Detect which cell encompasses the target text, then output its [x, y] center coordinate. 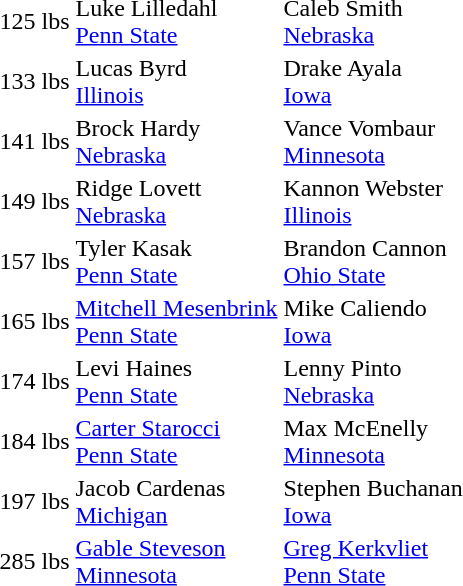
Tyler KasakPenn State [176, 262]
Levi HainesPenn State [176, 382]
Mitchell MesenbrinkPenn State [176, 322]
Lucas ByrdIllinois [176, 82]
Carter StarocciPenn State [176, 442]
Ridge LovettNebraska [176, 202]
Jacob CardenasMichigan [176, 502]
Brock HardyNebraska [176, 142]
